Identify which cell holds the provided text, then report its (X, Y) central coordinate. 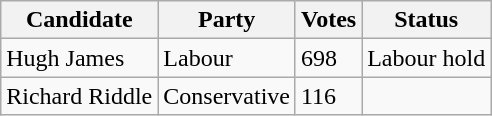
116 (328, 96)
Richard Riddle (80, 96)
Hugh James (80, 58)
698 (328, 58)
Conservative (227, 96)
Status (426, 20)
Votes (328, 20)
Labour (227, 58)
Labour hold (426, 58)
Candidate (80, 20)
Party (227, 20)
